Pinpoint the cell where the given text exists, returning its [X, Y] midpoint coordinate. 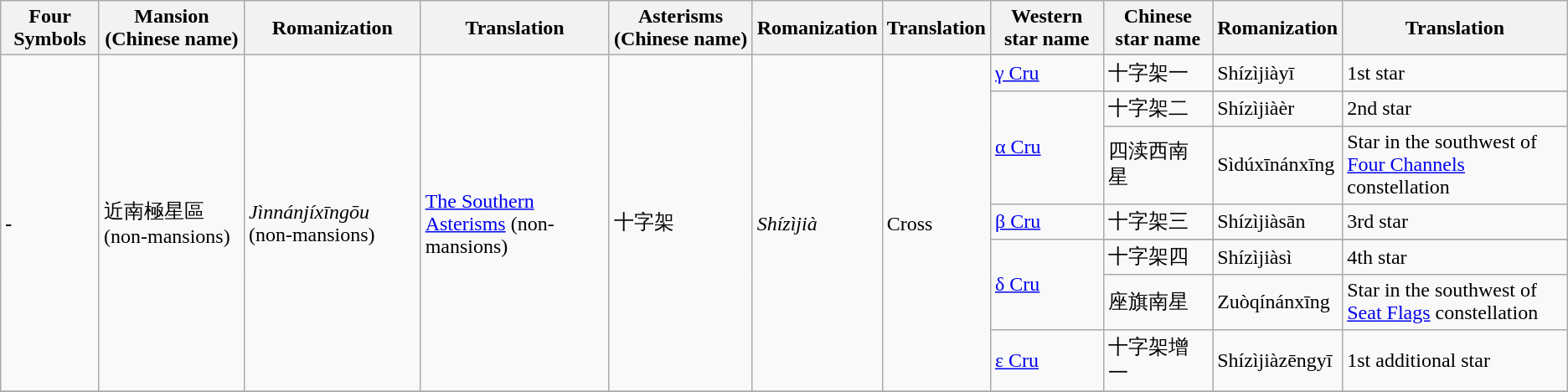
1st additional star [1456, 360]
β Cru [1047, 221]
Shízìjiàyī [1278, 74]
Chinese star name [1158, 28]
十字架一 [1158, 74]
Cross [936, 223]
近南極星區 (non-mansions) [171, 223]
Shízìjià [818, 223]
Mansion (Chinese name) [171, 28]
Four Symbols [50, 28]
十字架二 [1158, 109]
十字架 [680, 223]
δ Cru [1047, 285]
Shízìjiàèr [1278, 109]
Shízìjiàsì [1278, 258]
四渎西南星 [1158, 165]
Jìnnánjíxīngōu (non-mansions) [332, 223]
α Cru [1047, 147]
Western star name [1047, 28]
Shízìjiàsān [1278, 221]
4th star [1456, 258]
十字架增一 [1158, 360]
2nd star [1456, 109]
The Southern Asterisms (non-mansions) [514, 223]
Shízìjiàzēngyī [1278, 360]
Asterisms (Chinese name) [680, 28]
Star in the southwest of Seat Flags constellation [1456, 302]
座旗南星 [1158, 302]
Zuòqínánxīng [1278, 302]
- [50, 223]
γ Cru [1047, 74]
1st star [1456, 74]
ε Cru [1047, 360]
十字架四 [1158, 258]
Sìdúxīnánxīng [1278, 165]
3rd star [1456, 221]
十字架三 [1158, 221]
Star in the southwest of Four Channels constellation [1456, 165]
